Extract the (X, Y) coordinate from the center of the cell holding the provided text.  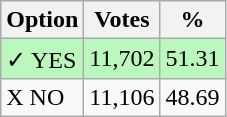
X NO (42, 97)
48.69 (192, 97)
11,702 (122, 59)
✓ YES (42, 59)
% (192, 20)
11,106 (122, 97)
51.31 (192, 59)
Votes (122, 20)
Option (42, 20)
